Find where the given text appears and provide that cell's center as [X, Y] coordinate. 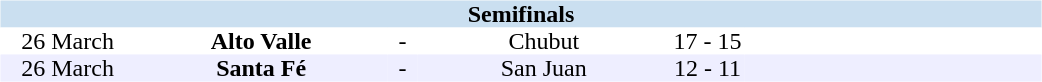
San Juan [544, 68]
17 - 15 [707, 42]
Santa Fé [262, 68]
Chubut [544, 42]
Semifinals [520, 14]
12 - 11 [707, 68]
Alto Valle [262, 42]
